For the text-containing cell, return its midpoint in [X, Y] coordinate format. 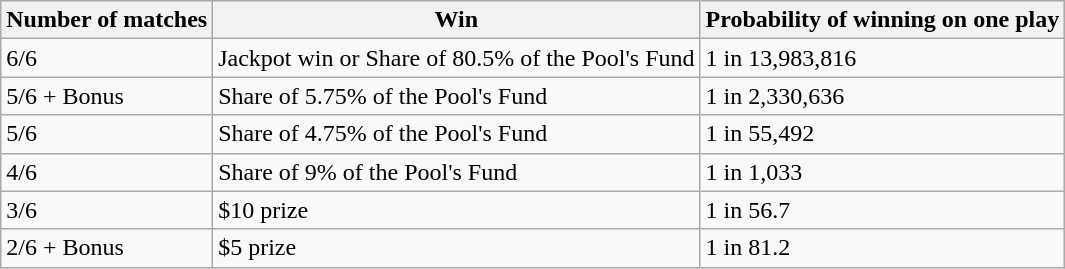
5/6 + Bonus [107, 96]
Share of 4.75% of the Pool's Fund [456, 134]
Jackpot win or Share of 80.5% of the Pool's Fund [456, 58]
1 in 1,033 [882, 172]
Number of matches [107, 20]
1 in 55,492 [882, 134]
3/6 [107, 210]
5/6 [107, 134]
1 in 56.7 [882, 210]
Win [456, 20]
$5 prize [456, 248]
$10 prize [456, 210]
1 in 81.2 [882, 248]
1 in 13,983,816 [882, 58]
Share of 5.75% of the Pool's Fund [456, 96]
1 in 2,330,636 [882, 96]
2/6 + Bonus [107, 248]
Probability of winning on one play [882, 20]
4/6 [107, 172]
Share of 9% of the Pool's Fund [456, 172]
6/6 [107, 58]
